Detect which cell encompasses the target text, then output its (X, Y) center coordinate. 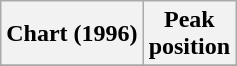
Peakposition (189, 34)
Chart (1996) (72, 34)
